Extract the [x, y] coordinate from the center of the cell holding the provided text.  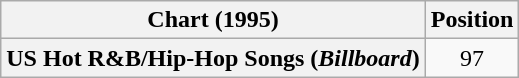
97 [472, 58]
Chart (1995) [213, 20]
US Hot R&B/Hip-Hop Songs (Billboard) [213, 58]
Position [472, 20]
